For the text-containing cell, return its midpoint in [X, Y] coordinate format. 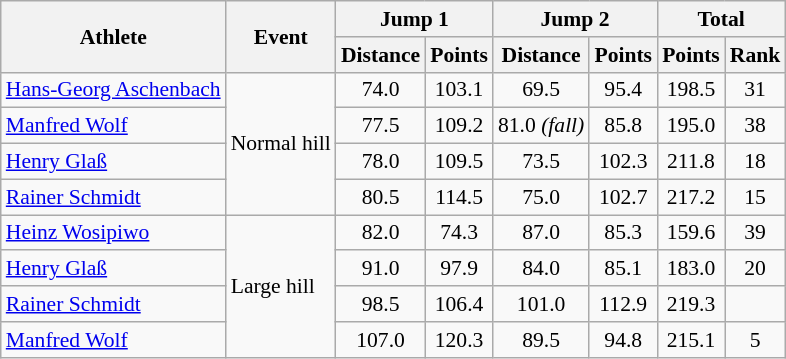
183.0 [691, 269]
211.8 [691, 162]
Jump 2 [575, 19]
Heinz Wosipiwo [114, 233]
74.0 [380, 90]
Large hill [281, 286]
82.0 [380, 233]
39 [756, 233]
198.5 [691, 90]
Normal hill [281, 143]
Athlete [114, 36]
5 [756, 340]
87.0 [541, 233]
102.3 [623, 162]
20 [756, 269]
91.0 [380, 269]
94.8 [623, 340]
107.0 [380, 340]
85.8 [623, 126]
219.3 [691, 304]
69.5 [541, 90]
Total [721, 19]
106.4 [459, 304]
74.3 [459, 233]
95.4 [623, 90]
102.7 [623, 197]
38 [756, 126]
Jump 1 [414, 19]
85.1 [623, 269]
217.2 [691, 197]
15 [756, 197]
109.2 [459, 126]
73.5 [541, 162]
114.5 [459, 197]
101.0 [541, 304]
78.0 [380, 162]
85.3 [623, 233]
80.5 [380, 197]
109.5 [459, 162]
215.1 [691, 340]
89.5 [541, 340]
103.1 [459, 90]
75.0 [541, 197]
120.3 [459, 340]
97.9 [459, 269]
84.0 [541, 269]
195.0 [691, 126]
98.5 [380, 304]
Rank [756, 55]
31 [756, 90]
Hans-Georg Aschenbach [114, 90]
159.6 [691, 233]
Event [281, 36]
81.0 (fall) [541, 126]
112.9 [623, 304]
18 [756, 162]
77.5 [380, 126]
